Determine the (X, Y) coordinate at the center of the cell enclosing the given text.  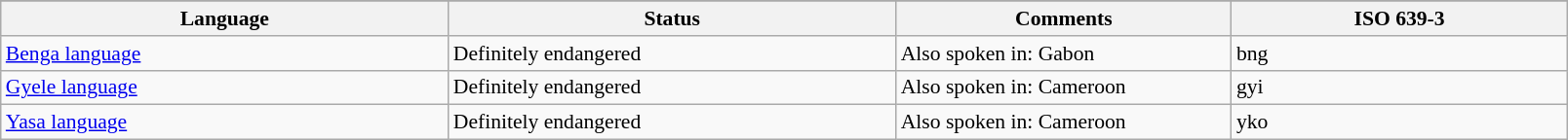
ISO 639-3 (1399, 18)
yko (1399, 122)
Also spoken in: Gabon (1064, 52)
gyi (1399, 87)
Yasa language (224, 122)
Comments (1064, 18)
Benga language (224, 52)
Gyele language (224, 87)
bng (1399, 52)
Status (673, 18)
Language (224, 18)
